Identify which cell holds the provided text, then report its [X, Y] central coordinate. 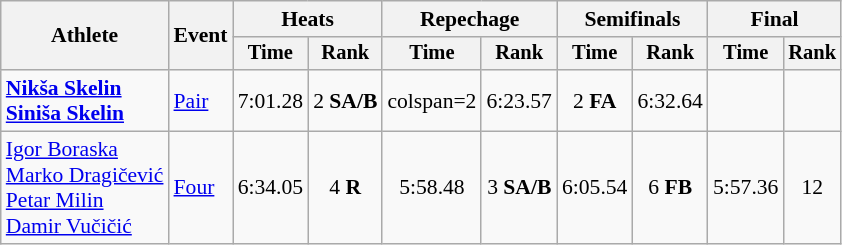
2 FA [594, 100]
6:32.64 [670, 100]
Repechage [470, 19]
Nikša SkelinSiniša Skelin [85, 100]
Final [774, 19]
Heats [308, 19]
6:23.57 [518, 100]
7:01.28 [270, 100]
6:34.05 [270, 188]
Athlete [85, 36]
3 SA/B [518, 188]
6:05.54 [594, 188]
5:58.48 [432, 188]
2 SA/B [345, 100]
Pair [201, 100]
4 R [345, 188]
12 [812, 188]
colspan=2 [432, 100]
Event [201, 36]
5:57.36 [746, 188]
6 FB [670, 188]
Igor BoraskaMarko DragičevićPetar MilinDamir Vučičić [85, 188]
Semifinals [632, 19]
Four [201, 188]
